Identify which cell holds the provided text, then report its [x, y] central coordinate. 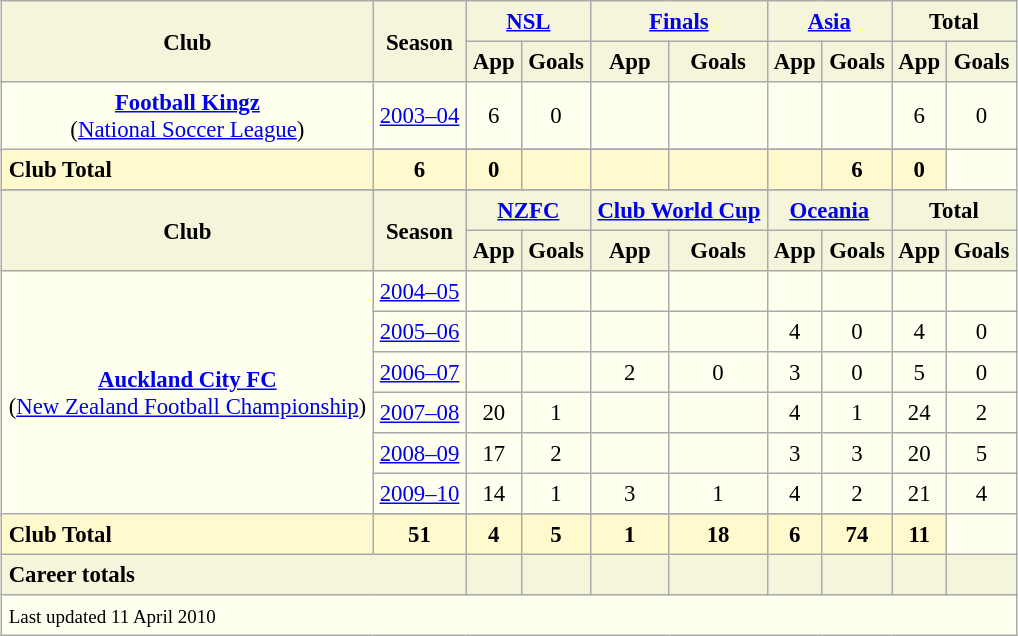
2006–07 [420, 372]
18 [718, 534]
Oceania [830, 210]
14 [494, 493]
2008–09 [420, 453]
Finals [679, 21]
2009–10 [420, 493]
11 [920, 534]
Last updated 11 April 2010 [509, 615]
Club World Cup [679, 210]
Asia [830, 21]
2005–06 [420, 331]
17 [494, 453]
NSL [528, 21]
2004–05 [420, 291]
24 [920, 412]
NZFC [528, 210]
2007–08 [420, 412]
51 [420, 534]
Football Kingz(National Soccer League) [188, 116]
Auckland City FC(New Zealand Football Championship) [188, 392]
2003–04 [420, 116]
74 [856, 534]
21 [920, 493]
Career totals [234, 574]
